Locate the cell with the specified text and output its [X, Y] center coordinate. 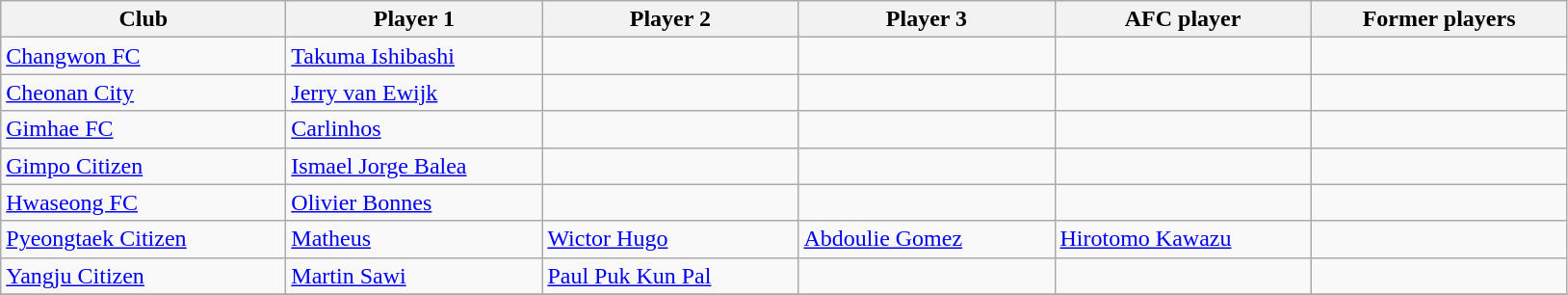
Player 2 [670, 19]
Player 3 [927, 19]
Carlinhos [414, 129]
Gimpo Citizen [144, 166]
Takuma Ishibashi [414, 56]
Wictor Hugo [670, 239]
Hwaseong FC [144, 202]
Jerry van Ewijk [414, 93]
Gimhae FC [144, 129]
AFC player [1183, 19]
Paul Puk Kun Pal [670, 276]
Former players [1439, 19]
Player 1 [414, 19]
Abdoulie Gomez [927, 239]
Changwon FC [144, 56]
Ismael Jorge Balea [414, 166]
Cheonan City [144, 93]
Pyeongtaek Citizen [144, 239]
Club [144, 19]
Martin Sawi [414, 276]
Matheus [414, 239]
Hirotomo Kawazu [1183, 239]
Olivier Bonnes [414, 202]
Yangju Citizen [144, 276]
